Detect which cell encompasses the target text, then output its (x, y) center coordinate. 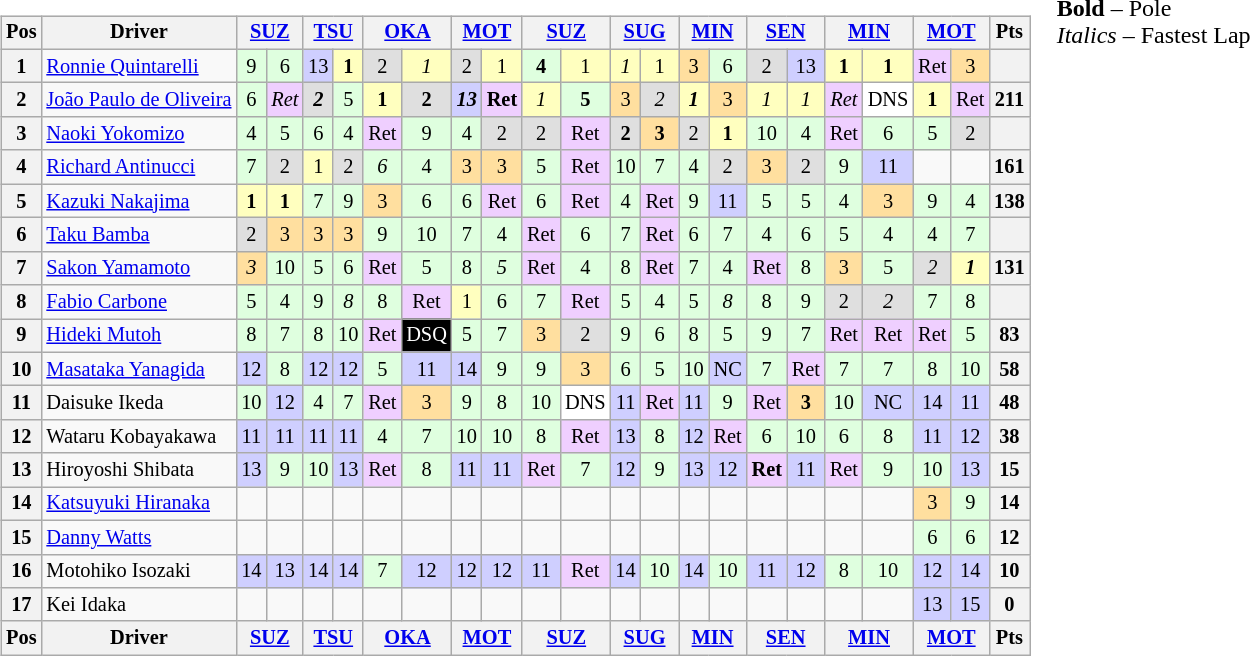
83 (1009, 336)
Masataka Yanagida (138, 369)
48 (1009, 403)
João Paulo de Oliveira (138, 100)
Richard Antinucci (138, 167)
Daisuke Ikeda (138, 403)
16 (21, 571)
131 (1009, 268)
Hiroyoshi Shibata (138, 470)
Ronnie Quintarelli (138, 66)
17 (21, 605)
DSQ (426, 336)
Sakon Yamamoto (138, 268)
Kazuki Nakajima (138, 201)
Wataru Kobayakawa (138, 437)
161 (1009, 167)
Hideki Mutoh (138, 336)
38 (1009, 437)
138 (1009, 201)
Katsuyuki Hiranaka (138, 504)
211 (1009, 100)
Naoki Yokomizo (138, 134)
58 (1009, 369)
Fabio Carbone (138, 302)
0 (1009, 605)
Danny Watts (138, 537)
Kei Idaka (138, 605)
Motohiko Isozaki (138, 571)
Taku Bamba (138, 235)
